Return [X, Y] of the center of cell containing provided text 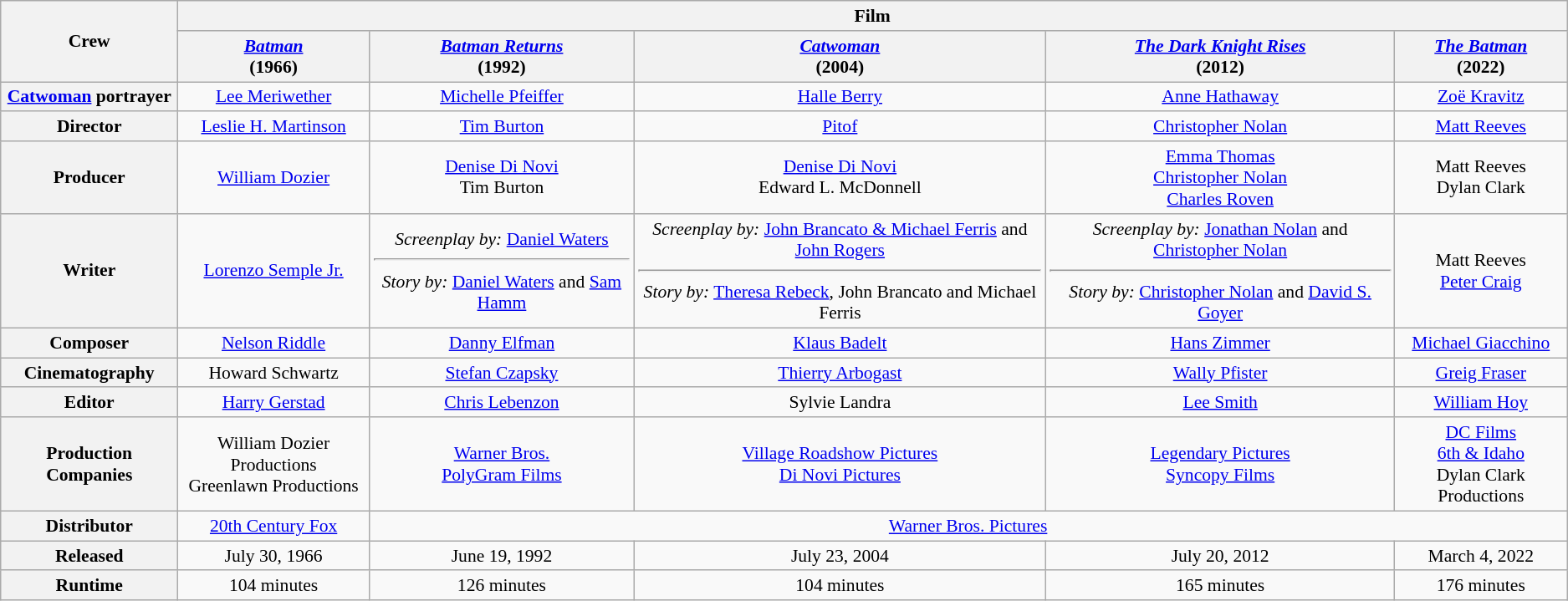
Denise Di NoviEdward L. McDonnell [840, 177]
Tim Burton [502, 127]
Batman Returns(1992) [502, 57]
Anne Hathaway [1220, 97]
Nelson Riddle [274, 343]
126 minutes [502, 586]
Lorenzo Semple Jr. [274, 271]
Pitof [840, 127]
Film [873, 16]
Production Companies [89, 464]
Screenplay by: John Brancato & Michael Ferris and John RogersStory by: Theresa Rebeck, John Brancato and Michael Ferris [840, 271]
Catwoman(2004) [840, 57]
William Dozier [274, 177]
Klaus Badelt [840, 343]
Stefan Czapsky [502, 373]
Michelle Pfeiffer [502, 97]
Lee Smith [1220, 403]
Christopher Nolan [1220, 127]
March 4, 2022 [1481, 556]
Denise Di NoviTim Burton [502, 177]
Warner Bros.PolyGram Films [502, 464]
Village Roadshow PicturesDi Novi Pictures [840, 464]
Emma ThomasChristopher NolanCharles Roven [1220, 177]
Greig Fraser [1481, 373]
Crew [89, 42]
Legendary PicturesSyncopy Films [1220, 464]
Sylvie Landra [840, 403]
June 19, 1992 [502, 556]
DC Films6th & IdahoDylan Clark Productions [1481, 464]
Chris Lebenzon [502, 403]
Wally Pfister [1220, 373]
Editor [89, 403]
Writer [89, 271]
Screenplay by: Daniel WatersStory by: Daniel Waters and Sam Hamm [502, 271]
Michael Giacchino [1481, 343]
Composer [89, 343]
Director [89, 127]
Runtime [89, 586]
Catwoman portrayer [89, 97]
Screenplay by: Jonathan Nolan and Christopher NolanStory by: Christopher Nolan and David S. Goyer [1220, 271]
Lee Meriwether [274, 97]
Halle Berry [840, 97]
William Hoy [1481, 403]
July 20, 2012 [1220, 556]
Howard Schwartz [274, 373]
Leslie H. Martinson [274, 127]
William Dozier ProductionsGreenlawn Productions [274, 464]
Hans Zimmer [1220, 343]
Batman(1966) [274, 57]
Matt ReevesPeter Craig [1481, 271]
Released [89, 556]
Matt ReevesDylan Clark [1481, 177]
165 minutes [1220, 586]
Warner Bros. Pictures [968, 526]
July 23, 2004 [840, 556]
Distributor [89, 526]
176 minutes [1481, 586]
Danny Elfman [502, 343]
Harry Gerstad [274, 403]
Matt Reeves [1481, 127]
Zoë Kravitz [1481, 97]
July 30, 1966 [274, 556]
20th Century Fox [274, 526]
The Batman(2022) [1481, 57]
Cinematography [89, 373]
Thierry Arbogast [840, 373]
The Dark Knight Rises(2012) [1220, 57]
Producer [89, 177]
